Return [X, Y] of the center of cell containing provided text 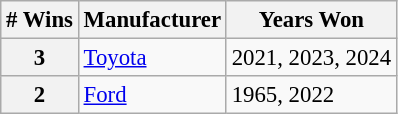
1965, 2022 [311, 95]
2 [40, 95]
Years Won [311, 20]
Ford [152, 95]
2021, 2023, 2024 [311, 58]
3 [40, 58]
# Wins [40, 20]
Manufacturer [152, 20]
Toyota [152, 58]
